Capture the cell that displays the provided text and extract its [x, y] central coordinate. 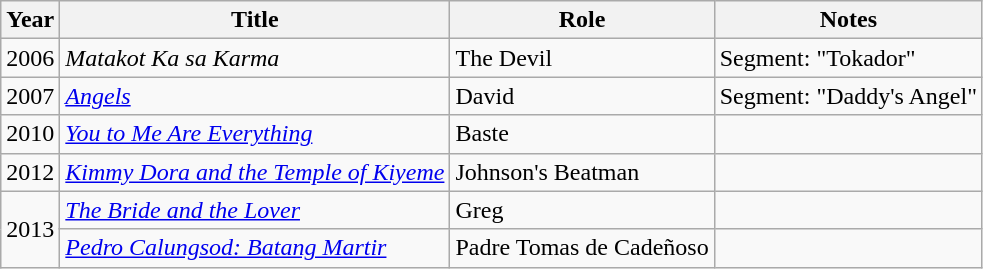
Pedro Calungsod: Batang Martir [255, 248]
Title [255, 20]
Padre Tomas de Cadeñoso [582, 248]
2013 [30, 229]
2006 [30, 58]
2010 [30, 134]
Johnson's Beatman [582, 172]
Segment: "Tokador" [848, 58]
The Bride and the Lover [255, 210]
Angels [255, 96]
Role [582, 20]
Greg [582, 210]
Baste [582, 134]
The Devil [582, 58]
Kimmy Dora and the Temple of Kiyeme [255, 172]
Segment: "Daddy's Angel" [848, 96]
You to Me Are Everything [255, 134]
Year [30, 20]
Matakot Ka sa Karma [255, 58]
2007 [30, 96]
2012 [30, 172]
Notes [848, 20]
David [582, 96]
